For the text-containing cell, return its midpoint in [x, y] coordinate format. 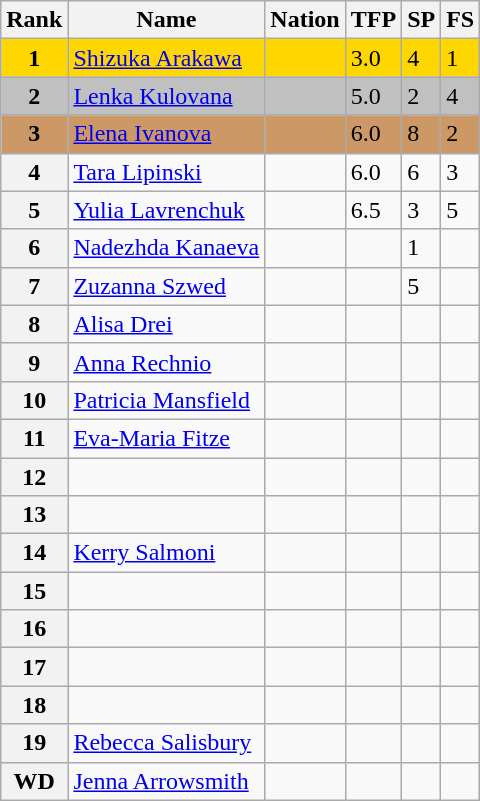
9 [34, 362]
15 [34, 591]
Eva-Maria Fitze [166, 438]
Rank [34, 20]
5.0 [373, 96]
7 [34, 286]
Alisa Drei [166, 324]
Jenna Arrowsmith [166, 781]
Lenka Kulovana [166, 96]
14 [34, 553]
3.0 [373, 58]
17 [34, 667]
Patricia Mansfield [166, 400]
Elena Ivanova [166, 134]
Tara Lipinski [166, 172]
16 [34, 629]
Zuzanna Szwed [166, 286]
SP [422, 20]
TFP [373, 20]
Nadezhda Kanaeva [166, 248]
13 [34, 515]
12 [34, 477]
18 [34, 705]
6.5 [373, 210]
Shizuka Arakawa [166, 58]
Name [166, 20]
Yulia Lavrenchuk [166, 210]
FS [460, 20]
WD [34, 781]
Kerry Salmoni [166, 553]
Anna Rechnio [166, 362]
Nation [305, 20]
11 [34, 438]
19 [34, 743]
10 [34, 400]
Rebecca Salisbury [166, 743]
